Extract the (x, y) coordinate from the center of the cell holding the provided text.  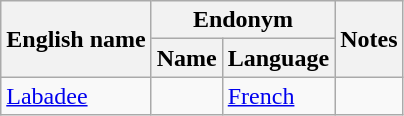
Labadee (76, 96)
Name (186, 58)
Endonym (242, 20)
English name (76, 39)
French (278, 96)
Notes (369, 39)
Language (278, 58)
